Detect which cell encompasses the target text, then output its (x, y) center coordinate. 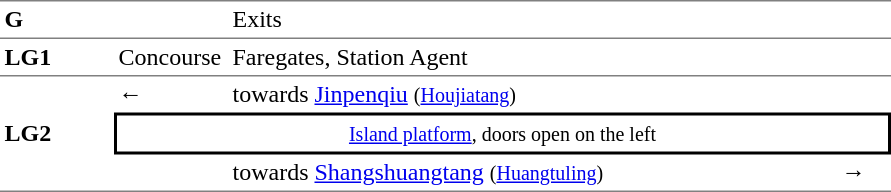
Faregates, Station Agent (532, 58)
← (171, 94)
towards Jinpenqiu (Houjiatang) (532, 94)
Exits (532, 20)
G (57, 20)
Island platform, doors open on the left (502, 133)
Concourse (171, 58)
LG2 (57, 134)
LG1 (57, 58)
→ (864, 173)
towards Shangshuangtang (Huangtuling) (532, 173)
